Return the [X, Y] coordinate for the center point of the cell that contains the specified text.  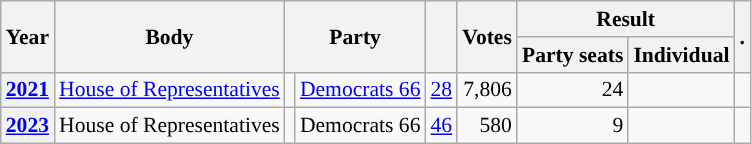
28 [442, 90]
. [742, 36]
24 [572, 90]
46 [442, 126]
Year [28, 36]
2021 [28, 90]
Body [170, 36]
Party [356, 36]
9 [572, 126]
Votes [487, 36]
Result [626, 19]
2023 [28, 126]
Individual [681, 55]
Party seats [572, 55]
7,806 [487, 90]
580 [487, 126]
